Provide the (x, y) coordinate of the cell's center where the given text is located.  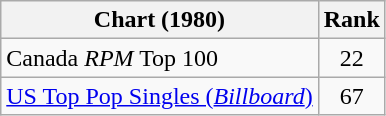
Canada RPM Top 100 (160, 58)
Rank (352, 20)
67 (352, 96)
US Top Pop Singles (Billboard) (160, 96)
Chart (1980) (160, 20)
22 (352, 58)
